Locate the cell with the specified text and output its (x, y) center coordinate. 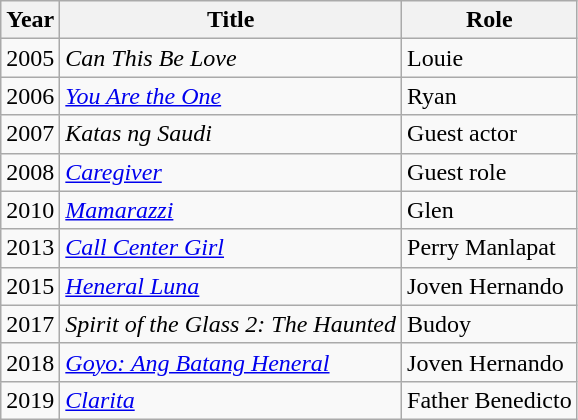
Role (490, 20)
Guest actor (490, 134)
Year (30, 20)
Perry Manlapat (490, 248)
2018 (30, 362)
Katas ng Saudi (231, 134)
2019 (30, 400)
2008 (30, 172)
2006 (30, 96)
You Are the One (231, 96)
2007 (30, 134)
Guest role (490, 172)
2005 (30, 58)
Glen (490, 210)
2010 (30, 210)
Father Benedicto (490, 400)
Caregiver (231, 172)
Goyo: Ang Batang Heneral (231, 362)
Mamarazzi (231, 210)
Louie (490, 58)
2015 (30, 286)
Spirit of the Glass 2: The Haunted (231, 324)
2017 (30, 324)
Can This Be Love (231, 58)
Clarita (231, 400)
Budoy (490, 324)
2013 (30, 248)
Heneral Luna (231, 286)
Ryan (490, 96)
Title (231, 20)
Call Center Girl (231, 248)
